Find where the given text appears and provide that cell's center as (x, y) coordinate. 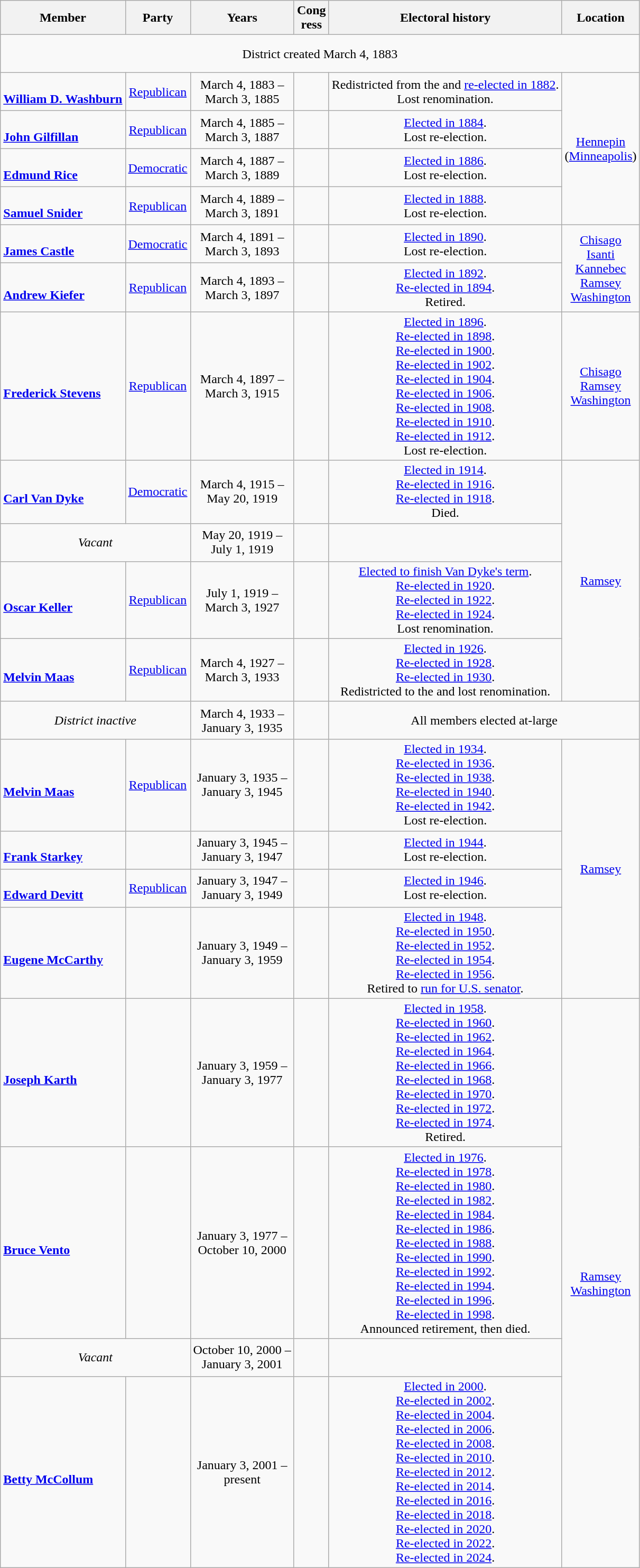
Samuel Snider (63, 206)
John Gilfillan (63, 130)
Joseph Karth (63, 1073)
March 4, 1887 –March 3, 1889 (242, 168)
March 4, 1891 –March 3, 1893 (242, 244)
January 3, 1945 –January 3, 1947 (242, 850)
Elected in 1944.Lost re-election. (445, 850)
March 4, 1889 –March 3, 1891 (242, 206)
Elected in 1884.Lost re-election. (445, 130)
William D. Washburn (63, 92)
Betty McCollum (63, 1472)
Party (157, 18)
January 3, 1947 –January 3, 1949 (242, 888)
Elected in 1946.Lost re-election. (445, 888)
July 1, 1919 –March 3, 1927 (242, 600)
District created March 4, 1883 (320, 54)
January 3, 1977 –October 10, 2000 (242, 1242)
January 3, 1949 –January 3, 1959 (242, 952)
Elected in 1948.Re-elected in 1950.Re-elected in 1952.Re-elected in 1954.Re-elected in 1956.Retired to run for U.S. senator. (445, 952)
Elected in 1926.Re-elected in 1928.Re-elected in 1930.Redistricted to the and lost renomination. (445, 670)
May 20, 1919 –July 1, 1919 (242, 542)
Elected in 1888.Lost re-election. (445, 206)
ChisagoIsantiKannebecRamseyWashington (600, 268)
Carl Van Dyke (63, 491)
ChisagoRamseyWashington (600, 386)
Elected in 1890.Lost re-election. (445, 244)
Bruce Vento (63, 1242)
Member (63, 18)
Elected to finish Van Dyke's term.Re-elected in 1920.Re-elected in 1922.Re-elected in 1924.Lost renomination. (445, 600)
James Castle (63, 244)
Elected in 1886.Lost re-election. (445, 168)
Oscar Keller (63, 600)
March 4, 1893 –March 3, 1897 (242, 287)
Years (242, 18)
District inactive (95, 720)
March 4, 1885 –March 3, 1887 (242, 130)
Elected in 1892.Re-elected in 1894.Retired. (445, 287)
RamseyWashington (600, 1283)
March 4, 1883 –March 3, 1885 (242, 92)
March 4, 1933 –January 3, 1935 (242, 720)
March 4, 1927 –March 3, 1933 (242, 670)
Andrew Kiefer (63, 287)
Edmund Rice (63, 168)
Electoral history (445, 18)
Elected in 1934.Re-elected in 1936.Re-elected in 1938.Re-elected in 1940.Re-elected in 1942.Lost re-election. (445, 785)
Edward Devitt (63, 888)
Eugene McCarthy (63, 952)
Frederick Stevens (63, 386)
January 3, 1935 –January 3, 1945 (242, 785)
March 4, 1915 –May 20, 1919 (242, 491)
Elected in 1914.Re-elected in 1916.Re-elected in 1918.Died. (445, 491)
Redistricted from the and re-elected in 1882.Lost renomination. (445, 92)
Location (600, 18)
Hennepin(Minneapolis) (600, 149)
All members elected at-large (484, 720)
October 10, 2000 –January 3, 2001 (242, 1357)
Frank Starkey (63, 850)
January 3, 1959 –January 3, 1977 (242, 1073)
Congress (311, 18)
March 4, 1897 –March 3, 1915 (242, 386)
January 3, 2001 –present (242, 1472)
